For the text-containing cell, return its midpoint in [x, y] coordinate format. 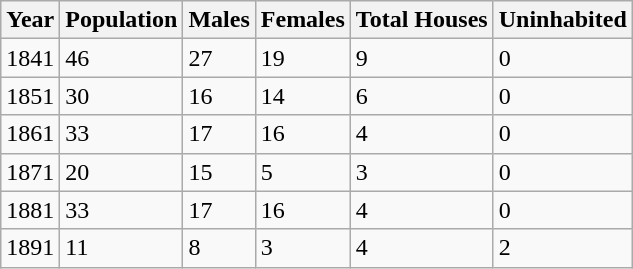
5 [302, 172]
19 [302, 58]
14 [302, 96]
1881 [30, 210]
9 [422, 58]
Total Houses [422, 20]
27 [219, 58]
2 [562, 248]
Year [30, 20]
1891 [30, 248]
6 [422, 96]
15 [219, 172]
1841 [30, 58]
Uninhabited [562, 20]
Females [302, 20]
30 [122, 96]
46 [122, 58]
8 [219, 248]
11 [122, 248]
1861 [30, 134]
1851 [30, 96]
20 [122, 172]
Males [219, 20]
Population [122, 20]
1871 [30, 172]
